Locate the cell with the specified text and output its (x, y) center coordinate. 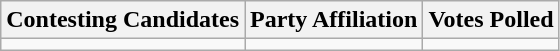
Party Affiliation (334, 20)
Votes Polled (491, 20)
Contesting Candidates (123, 20)
